For the text-containing cell, return its midpoint in (X, Y) coordinate format. 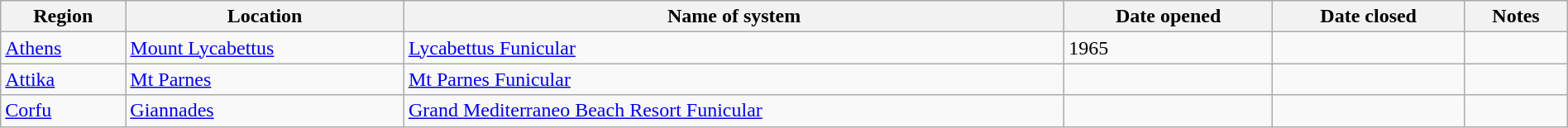
Mt Parnes Funicular (734, 79)
Corfu (63, 111)
Grand Mediterraneo Beach Resort Funicular (734, 111)
Mount Lycabettus (265, 48)
Mt Parnes (265, 79)
1965 (1169, 48)
Giannades (265, 111)
Athens (63, 48)
Attika (63, 79)
Date closed (1369, 17)
Lycabettus Funicular (734, 48)
Date opened (1169, 17)
Region (63, 17)
Location (265, 17)
Name of system (734, 17)
Notes (1516, 17)
